From the cell containing the given text, extract its center point as [x, y] coordinate. 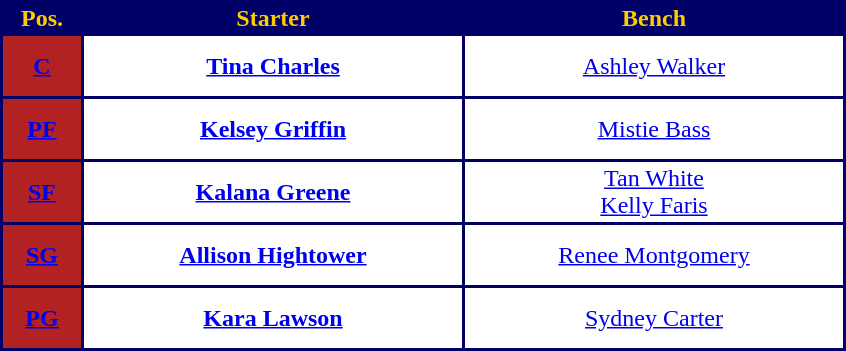
SG [42, 255]
Kelsey Griffin [273, 129]
Tan WhiteKelly Faris [654, 192]
PF [42, 129]
Kara Lawson [273, 318]
Sydney Carter [654, 318]
SF [42, 192]
Bench [654, 18]
Starter [273, 18]
Mistie Bass [654, 129]
Kalana Greene [273, 192]
Allison Hightower [273, 255]
Tina Charles [273, 66]
PG [42, 318]
Renee Montgomery [654, 255]
Ashley Walker [654, 66]
C [42, 66]
Pos. [42, 18]
